Output the (X, Y) coordinate of the center of the cell containing the given text.  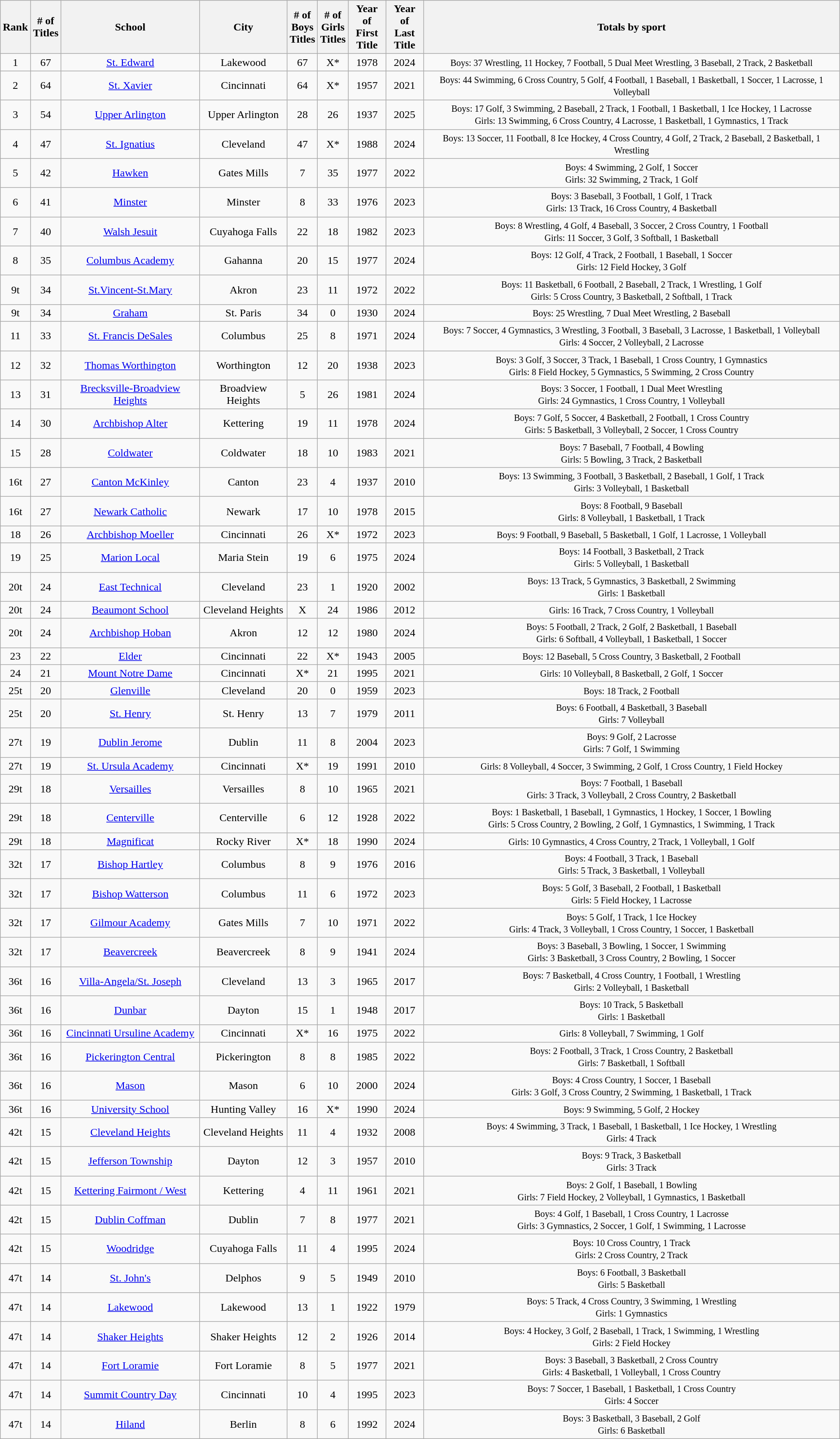
1938 (367, 365)
1930 (367, 313)
Boys: 11 Basketball, 6 Football, 2 Baseball, 2 Track, 1 Wrestling, 1 GolfGirls: 5 Cross Country, 3 Basketball, 2 Softball, 1 Track (632, 290)
Boys: 13 Soccer, 11 Football, 8 Ice Hockey, 4 Cross Country, 4 Golf, 2 Track, 2 Baseball, 2 Basketball, 1 Wrestling (632, 144)
1948 (367, 1010)
Boys: 3 Baseball, 3 Football, 1 Golf, 1 TrackGirls: 13 Track, 16 Cross Country, 4 Basketball (632, 202)
40 (46, 232)
1981 (367, 395)
Bishop Hartley (130, 864)
Boys: 4 Cross Country, 1 Soccer, 1 BaseballGirls: 3 Golf, 3 Cross Country, 2 Swimming, 1 Basketball, 1 Track (632, 1086)
Boys: 3 Soccer, 1 Football, 1 Dual Meet WrestlingGirls: 24 Gymnastics, 1 Cross Country, 1 Volleyball (632, 395)
Boys: 14 Football, 3 Basketball, 2 TrackGirls: 5 Volleyball, 1 Basketball (632, 557)
Girls: 16 Track, 7 Cross Country, 1 Volleyball (632, 610)
University School (130, 1109)
Gilmour Academy (130, 923)
Maria Stein (243, 557)
Magnificat (130, 841)
City (243, 27)
St. Paris (243, 313)
Boys: 44 Swimming, 6 Cross Country, 5 Golf, 4 Football, 1 Baseball, 1 Basketball, 1 Soccer, 1 Lacrosse, 1 Volleyball (632, 85)
X (302, 610)
2015 (405, 512)
2002 (405, 587)
Girls: 10 Gymnastics, 4 Cross Country, 2 Track, 1 Volleyball, 1 Golf (632, 841)
Boys: 13 Swimming, 3 Football, 3 Basketball, 2 Baseball, 1 Golf, 1 Track Girls: 3 Volleyball, 1 Basketball (632, 482)
Boys: 3 Basketball, 3 Baseball, 2 GolfGirls: 6 Basketball (632, 1424)
Boys: 5 Golf, 3 Baseball, 2 Football, 1 BasketballGirls: 5 Field Hockey, 1 Lacrosse (632, 894)
2008 (405, 1132)
Pickerington (243, 1056)
Boys: 3 Baseball, 3 Basketball, 2 Cross CountryGirls: 4 Basketball, 1 Volleyball, 1 Cross Country (632, 1366)
St.Vincent-St.Mary (130, 290)
Cincinnati Ursuline Academy (130, 1033)
41 (46, 202)
1926 (367, 1336)
Beaumont School (130, 610)
# ofGirlsTitles (333, 27)
Boys: 4 Swimming, 2 Golf, 1 SoccerGirls: 32 Swimming, 2 Track, 1 Golf (632, 173)
1982 (367, 232)
Archbishop Alter (130, 424)
54 (46, 115)
St. Francis DeSales (130, 336)
Boys: 7 Soccer, 1 Baseball, 1 Basketball, 1 Cross CountryGirls: 4 Soccer (632, 1395)
Boys: 7 Soccer, 4 Gymnastics, 3 Wrestling, 3 Football, 3 Baseball, 3 Lacrosse, 1 Basketball, 1 VolleyballGirls: 4 Soccer, 2 Volleyball, 2 Lacrosse (632, 336)
Boys: 7 Basketball, 4 Cross Country, 1 Football, 1 WrestlingGirls: 2 Volleyball, 1 Basketball (632, 981)
Hiland (130, 1424)
32 (46, 365)
Year ofLastTitle (405, 27)
42 (46, 173)
1991 (367, 766)
1986 (367, 610)
Boys: 4 Hockey, 3 Golf, 2 Baseball, 1 Track, 1 Swimming, 1 WrestlingGirls: 2 Field Hockey (632, 1336)
Boys: 25 Wrestling, 7 Dual Meet Wrestling, 2 Baseball (632, 313)
Villa-Angela/St. Joseph (130, 981)
Archbishop Hoban (130, 633)
1983 (367, 453)
1961 (367, 1190)
Rocky River (243, 841)
2016 (405, 864)
Graham (130, 313)
Boys: 9 Football, 9 Baseball, 5 Basketball, 1 Golf, 1 Lacrosse, 1 Volleyball (632, 534)
Boys: 2 Golf, 1 Baseball, 1 BowlingGirls: 7 Field Hockey, 2 Volleyball, 1 Gymnastics, 1 Basketball (632, 1190)
2000 (367, 1086)
1932 (367, 1132)
St. Ignatius (130, 144)
30 (46, 424)
Boys: 13 Track, 5 Gymnastics, 3 Basketball, 2 SwimmingGirls: 1 Basketball (632, 587)
Worthington (243, 365)
1985 (367, 1056)
School (130, 27)
Marion Local (130, 557)
Dublin Coffman (130, 1220)
St. Edward (130, 62)
Boys: 5 Football, 2 Track, 2 Golf, 2 Basketball, 1 BaseballGirls: 6 Softball, 4 Volleyball, 1 Basketball, 1 Soccer (632, 633)
Boys: 8 Football, 9 BaseballGirls: 8 Volleyball, 1 Basketball, 1 Track (632, 512)
Canton McKinley (130, 482)
Boys: 7 Baseball, 7 Football, 4 BowlingGirls: 5 Bowling, 3 Track, 2 Basketball (632, 453)
Brecksville-Broadview Heights (130, 395)
Year ofFirstTitle (367, 27)
Girls: 10 Volleyball, 8 Basketball, 2 Golf, 1 Soccer (632, 673)
2012 (405, 610)
Girls: 8 Volleyball, 7 Swimming, 1 Golf (632, 1033)
St. Ursula Academy (130, 766)
Boys: 4 Golf, 1 Baseball, 1 Cross Country, 1 LacrosseGirls: 3 Gymnastics, 2 Soccer, 1 Golf, 1 Swimming, 1 Lacrosse (632, 1220)
1922 (367, 1308)
31 (46, 395)
Boys: 9 Track, 3 BasketballGirls: 3 Track (632, 1161)
Mount Notre Dame (130, 673)
Broadview Heights (243, 395)
Boys: 4 Swimming, 3 Track, 1 Baseball, 1 Basketball, 1 Ice Hockey, 1 WrestlingGirls: 4 Track (632, 1132)
Woodridge (130, 1249)
1949 (367, 1278)
Bishop Watterson (130, 894)
Columbus Academy (130, 260)
Boys: 37 Wrestling, 11 Hockey, 7 Football, 5 Dual Meet Wrestling, 3 Baseball, 2 Track, 2 Basketball (632, 62)
2014 (405, 1336)
Rank (15, 27)
Boys: 6 Football, 4 Basketball, 3 BaseballGirls: 7 Volleyball (632, 713)
Boys: 9 Golf, 2 LacrosseGirls: 7 Golf, 1 Swimming (632, 742)
Walsh Jesuit (130, 232)
Boys: 7 Football, 1 BaseballGirls: 3 Track, 3 Volleyball, 2 Cross Country, 2 Basketball (632, 789)
Glenville (130, 690)
Boys: 7 Golf, 5 Soccer, 4 Basketball, 2 Football, 1 Cross CountryGirls: 5 Basketball, 3 Volleyball, 2 Soccer, 1 Cross Country (632, 424)
Boys: 10 Cross Country, 1 TrackGirls: 2 Cross Country, 2 Track (632, 1249)
Gahanna (243, 260)
Boys: 8 Wrestling, 4 Golf, 4 Baseball, 3 Soccer, 2 Cross Country, 1 FootballGirls: 11 Soccer, 3 Golf, 3 Softball, 1 Basketball (632, 232)
Boys: 18 Track, 2 Football (632, 690)
Newark Catholic (130, 512)
Jefferson Township (130, 1161)
Boys: 12 Golf, 4 Track, 2 Football, 1 Baseball, 1 SoccerGirls: 12 Field Hockey, 3 Golf (632, 260)
St. John's (130, 1278)
Boys: 12 Baseball, 5 Cross Country, 3 Basketball, 2 Football (632, 656)
Delphos (243, 1278)
1928 (367, 818)
1980 (367, 633)
Boys: 6 Football, 3 BasketballGirls: 5 Basketball (632, 1278)
Boys: 5 Golf, 1 Track, 1 Ice HockeyGirls: 4 Track, 3 Volleyball, 1 Cross Country, 1 Soccer, 1 Basketball (632, 923)
Hunting Valley (243, 1109)
# ofBoysTitles (302, 27)
Pickerington Central (130, 1056)
Hawken (130, 173)
Boys: 3 Baseball, 3 Bowling, 1 Soccer, 1 SwimmingGirls: 3 Basketball, 3 Cross Country, 2 Bowling, 1 Soccer (632, 952)
Berlin (243, 1424)
2025 (405, 115)
2004 (367, 742)
1941 (367, 952)
Kettering Fairmont / West (130, 1190)
Dublin Jerome (130, 742)
Boys: 5 Track, 4 Cross Country, 3 Swimming, 1 WrestlingGirls: 1 Gymnastics (632, 1308)
Totals by sport (632, 27)
Summit Country Day (130, 1395)
Dunbar (130, 1010)
Boys: 10 Track, 5 BasketballGirls: 1 Basketball (632, 1010)
Boys: 3 Golf, 3 Soccer, 3 Track, 1 Baseball, 1 Cross Country, 1 Gymnastics Girls: 8 Field Hockey, 5 Gymnastics, 5 Swimming, 2 Cross Country (632, 365)
1988 (367, 144)
Boys: 9 Swimming, 5 Golf, 2 Hockey (632, 1109)
Archbishop Moeller (130, 534)
2011 (405, 713)
Boys: 2 Football, 3 Track, 1 Cross Country, 2 BasketballGirls: 7 Basketball, 1 Softball (632, 1056)
# ofTitles (46, 27)
Boys: 4 Football, 3 Track, 1 BaseballGirls: 5 Track, 3 Basketball, 1 Volleyball (632, 864)
St. Xavier (130, 85)
Newark (243, 512)
Canton (243, 482)
1943 (367, 656)
Girls: 8 Volleyball, 4 Soccer, 3 Swimming, 2 Golf, 1 Cross Country, 1 Field Hockey (632, 766)
1920 (367, 587)
Elder (130, 656)
East Technical (130, 587)
Thomas Worthington (130, 365)
1992 (367, 1424)
2005 (405, 656)
1959 (367, 690)
